Identify which cell holds the provided text, then report its (x, y) central coordinate. 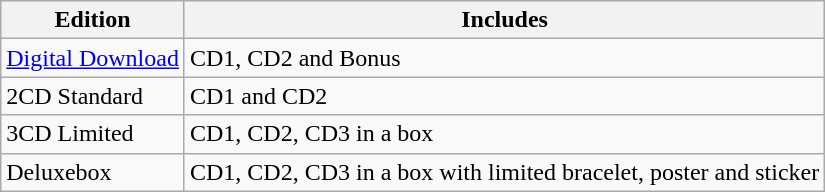
Includes (504, 20)
Digital Download (93, 58)
CD1, CD2, CD3 in a box with limited bracelet, poster and sticker (504, 172)
3CD Limited (93, 134)
CD1 and CD2 (504, 96)
2CD Standard (93, 96)
Edition (93, 20)
CD1, CD2 and Bonus (504, 58)
CD1, CD2, CD3 in a box (504, 134)
Deluxebox (93, 172)
